Locate the cell with the specified text and output its (x, y) center coordinate. 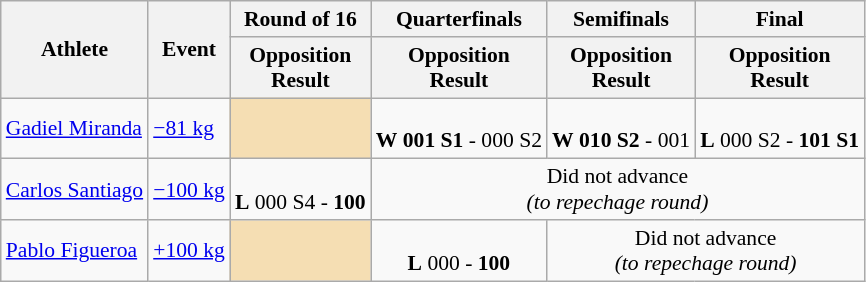
W 010 S2 - 001 (621, 128)
Gadiel Miranda (74, 128)
+100 kg (189, 250)
Event (189, 50)
Carlos Santiago (74, 190)
L 000 - 100 (459, 250)
Round of 16 (300, 19)
W 001 S1 - 000 S2 (459, 128)
Athlete (74, 50)
−81 kg (189, 128)
−100 kg (189, 190)
L 000 S4 - 100 (300, 190)
Semifinals (621, 19)
Quarterfinals (459, 19)
Final (780, 19)
L 000 S2 - 101 S1 (780, 128)
Pablo Figueroa (74, 250)
